Identify which cell holds the provided text, then report its [x, y] central coordinate. 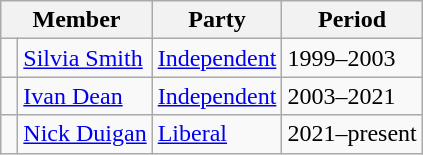
2003–2021 [352, 96]
Period [352, 20]
Ivan Dean [85, 96]
2021–present [352, 134]
Liberal [217, 134]
Nick Duigan [85, 134]
Member [76, 20]
1999–2003 [352, 58]
Silvia Smith [85, 58]
Party [217, 20]
